Identify which cell holds the provided text, then report its (x, y) central coordinate. 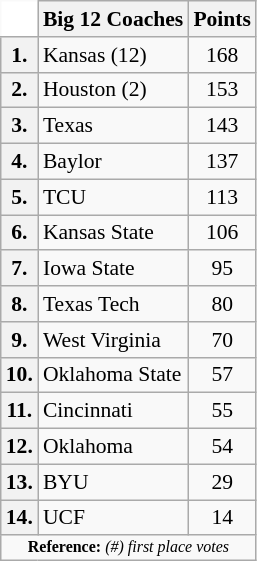
10. (20, 375)
70 (222, 340)
29 (222, 482)
5. (20, 197)
Baylor (113, 162)
6. (20, 233)
11. (20, 411)
Oklahoma (113, 447)
54 (222, 447)
113 (222, 197)
Texas Tech (113, 304)
Kansas (12) (113, 55)
137 (222, 162)
4. (20, 162)
57 (222, 375)
TCU (113, 197)
West Virginia (113, 340)
106 (222, 233)
Kansas State (113, 233)
7. (20, 269)
80 (222, 304)
Oklahoma State (113, 375)
12. (20, 447)
13. (20, 482)
1. (20, 55)
Reference: (#) first place votes (128, 548)
153 (222, 90)
55 (222, 411)
143 (222, 126)
8. (20, 304)
Iowa State (113, 269)
Houston (2) (113, 90)
95 (222, 269)
UCF (113, 518)
Points (222, 19)
9. (20, 340)
168 (222, 55)
Cincinnati (113, 411)
Texas (113, 126)
2. (20, 90)
BYU (113, 482)
14. (20, 518)
14 (222, 518)
Big 12 Coaches (113, 19)
3. (20, 126)
